Detect which cell encompasses the target text, then output its (x, y) center coordinate. 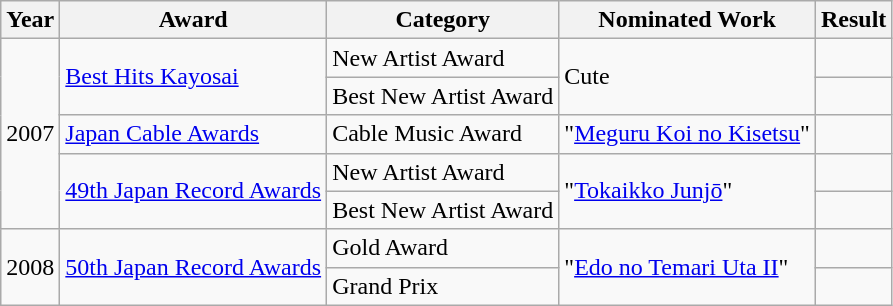
Grand Prix (443, 286)
"Meguru Koi no Kisetsu" (688, 134)
Category (443, 20)
49th Japan Record Awards (194, 191)
Japan Cable Awards (194, 134)
"Edo no Temari Uta II" (688, 267)
Cute (688, 77)
2007 (30, 134)
Best Hits Kayosai (194, 77)
Award (194, 20)
Gold Award (443, 248)
Year (30, 20)
50th Japan Record Awards (194, 267)
2008 (30, 267)
Cable Music Award (443, 134)
Nominated Work (688, 20)
"Tokaikko Junjō" (688, 191)
Result (853, 20)
